Detect which cell encompasses the target text, then output its [x, y] center coordinate. 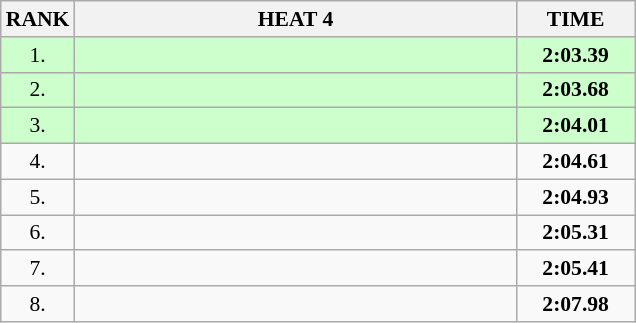
2:04.61 [576, 162]
2:05.41 [576, 269]
2. [38, 90]
8. [38, 304]
2:03.39 [576, 55]
2:05.31 [576, 233]
RANK [38, 19]
7. [38, 269]
5. [38, 197]
2:04.01 [576, 126]
3. [38, 126]
2:03.68 [576, 90]
4. [38, 162]
1. [38, 55]
TIME [576, 19]
2:07.98 [576, 304]
HEAT 4 [295, 19]
6. [38, 233]
2:04.93 [576, 197]
